Identify which cell holds the provided text, then report its (x, y) central coordinate. 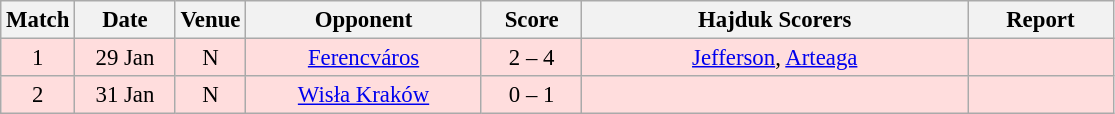
0 – 1 (532, 95)
31 Jan (126, 95)
29 Jan (126, 58)
2 (38, 95)
Hajduk Scorers (775, 20)
Score (532, 20)
Report (1041, 20)
Date (126, 20)
Jefferson, Arteaga (775, 58)
Match (38, 20)
Wisła Kraków (364, 95)
Opponent (364, 20)
2 – 4 (532, 58)
Venue (210, 20)
1 (38, 58)
Ferencváros (364, 58)
